Pinpoint the cell where the given text exists, returning its [x, y] midpoint coordinate. 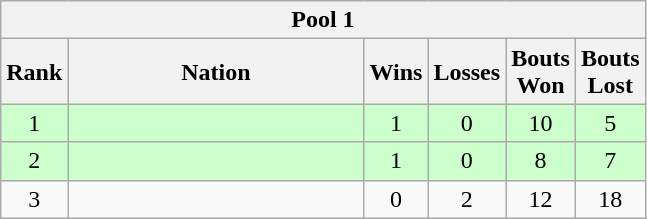
5 [610, 123]
7 [610, 161]
10 [541, 123]
Wins [396, 72]
8 [541, 161]
Nation [216, 72]
3 [34, 199]
12 [541, 199]
Losses [467, 72]
Bouts Lost [610, 72]
Bouts Won [541, 72]
Pool 1 [323, 20]
Rank [34, 72]
18 [610, 199]
